Capture the cell that displays the provided text and extract its [x, y] central coordinate. 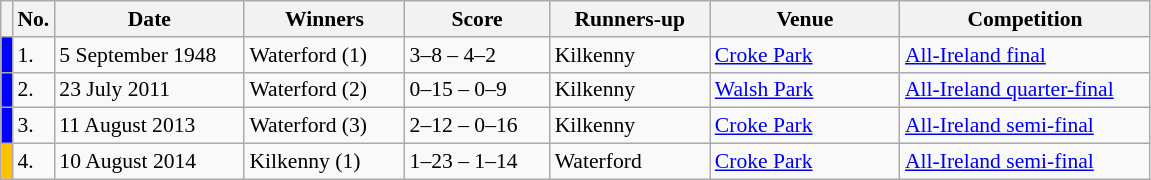
Waterford (1) [324, 55]
Venue [805, 19]
5 September 1948 [149, 55]
Winners [324, 19]
All-Ireland quarter-final [1025, 90]
4. [33, 162]
Competition [1025, 19]
Kilkenny (1) [324, 162]
Waterford (2) [324, 90]
Waterford [630, 162]
2–12 – 0–16 [478, 126]
11 August 2013 [149, 126]
All-Ireland final [1025, 55]
Waterford (3) [324, 126]
2. [33, 90]
23 July 2011 [149, 90]
3. [33, 126]
Score [478, 19]
10 August 2014 [149, 162]
1. [33, 55]
0–15 – 0–9 [478, 90]
Walsh Park [805, 90]
1–23 – 1–14 [478, 162]
3–8 – 4–2 [478, 55]
Runners-up [630, 19]
Date [149, 19]
No. [33, 19]
